Determine the [x, y] coordinate at the center of the cell enclosing the given text.  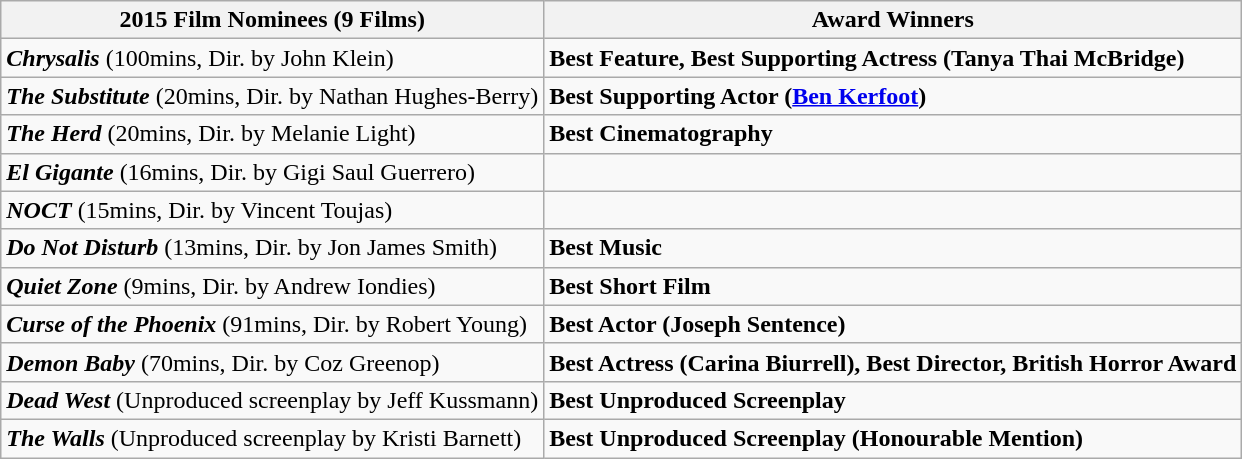
The Substitute (20mins, Dir. by Nathan Hughes-Berry) [272, 96]
Do Not Disturb (13mins, Dir. by Jon James Smith) [272, 248]
Best Unproduced Screenplay (Honourable Mention) [893, 438]
Best Feature, Best Supporting Actress (Tanya Thai McBridge) [893, 58]
Chrysalis (100mins, Dir. by John Klein) [272, 58]
Best Music [893, 248]
2015 Film Nominees (9 Films) [272, 20]
Best Actress (Carina Biurrell), Best Director, British Horror Award [893, 362]
Best Supporting Actor (Ben Kerfoot) [893, 96]
Best Actor (Joseph Sentence) [893, 324]
Best Short Film [893, 286]
El Gigante (16mins, Dir. by Gigi Saul Guerrero) [272, 172]
Quiet Zone (9mins, Dir. by Andrew Iondies) [272, 286]
NOCT (15mins, Dir. by Vincent Toujas) [272, 210]
Best Cinematography [893, 134]
The Walls (Unproduced screenplay by Kristi Barnett) [272, 438]
Demon Baby (70mins, Dir. by Coz Greenop) [272, 362]
Best Unproduced Screenplay [893, 400]
Curse of the Phoenix (91mins, Dir. by Robert Young) [272, 324]
Dead West (Unproduced screenplay by Jeff Kussmann) [272, 400]
Award Winners [893, 20]
The Herd (20mins, Dir. by Melanie Light) [272, 134]
